For the text-containing cell, return its midpoint in (x, y) coordinate format. 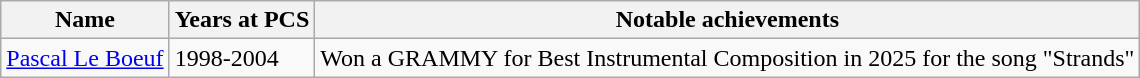
Years at PCS (242, 20)
Won a GRAMMY for Best Instrumental Composition in 2025 for the song "Strands" (728, 58)
Notable achievements (728, 20)
1998-2004 (242, 58)
Pascal Le Boeuf (85, 58)
Name (85, 20)
